Extract the (x, y) coordinate from the center of the cell holding the provided text.  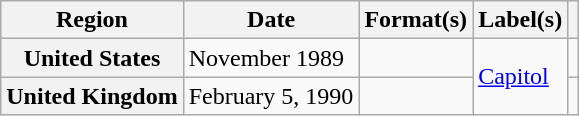
Capitol (520, 77)
February 5, 1990 (271, 96)
Format(s) (416, 20)
Label(s) (520, 20)
United Kingdom (92, 96)
November 1989 (271, 58)
Date (271, 20)
Region (92, 20)
United States (92, 58)
